Extract the [X, Y] coordinate from the center of the cell holding the provided text.  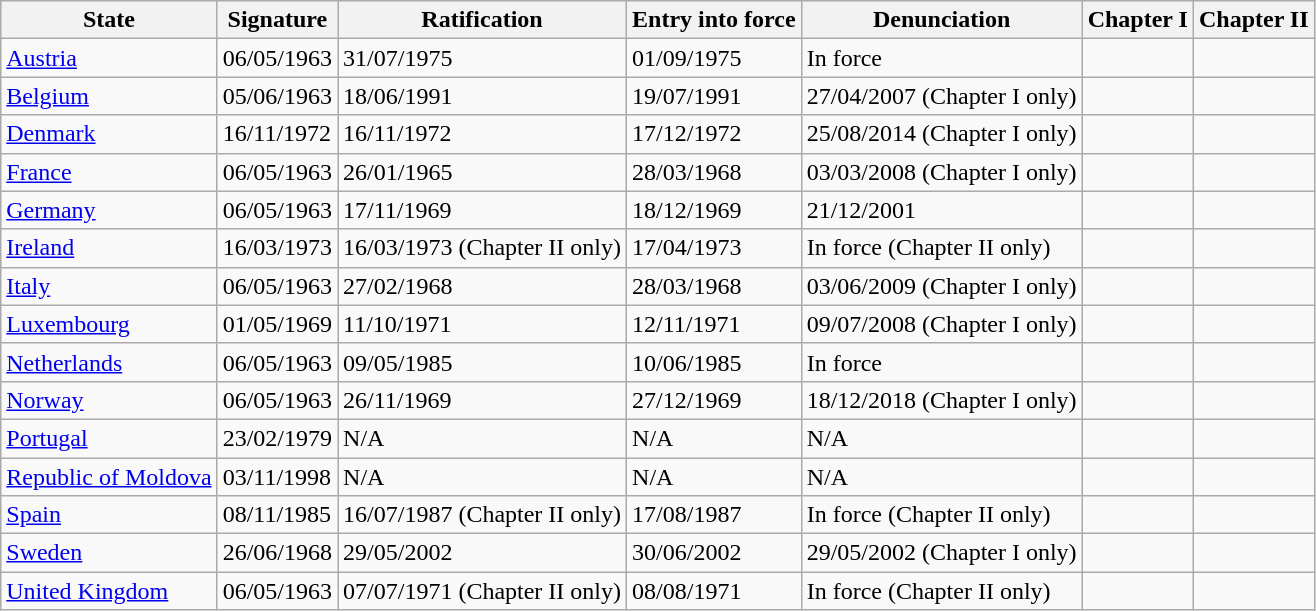
Norway [109, 400]
25/08/2014 (Chapter I only) [942, 134]
Chapter II [1254, 20]
08/11/1985 [277, 515]
Belgium [109, 96]
26/06/1968 [277, 553]
United Kingdom [109, 591]
Italy [109, 286]
17/11/1969 [482, 210]
Signature [277, 20]
18/12/1969 [714, 210]
17/12/1972 [714, 134]
Spain [109, 515]
12/11/1971 [714, 324]
31/07/1975 [482, 58]
23/02/1979 [277, 438]
26/11/1969 [482, 400]
16/07/1987 (Chapter II only) [482, 515]
Ireland [109, 248]
17/04/1973 [714, 248]
17/08/1987 [714, 515]
Republic of Moldova [109, 477]
27/04/2007 (Chapter I only) [942, 96]
Portugal [109, 438]
30/06/2002 [714, 553]
19/07/1991 [714, 96]
01/09/1975 [714, 58]
03/06/2009 (Chapter I only) [942, 286]
11/10/1971 [482, 324]
10/06/1985 [714, 362]
08/08/1971 [714, 591]
16/03/1973 [277, 248]
18/06/1991 [482, 96]
29/05/2002 [482, 553]
Luxembourg [109, 324]
09/05/1985 [482, 362]
27/02/1968 [482, 286]
29/05/2002 (Chapter I only) [942, 553]
05/06/1963 [277, 96]
Denmark [109, 134]
07/07/1971 (Chapter II only) [482, 591]
State [109, 20]
France [109, 172]
03/11/1998 [277, 477]
26/01/1965 [482, 172]
09/07/2008 (Chapter I only) [942, 324]
27/12/1969 [714, 400]
Chapter I [1138, 20]
Netherlands [109, 362]
Entry into force [714, 20]
Ratification [482, 20]
01/05/1969 [277, 324]
Sweden [109, 553]
18/12/2018 (Chapter I only) [942, 400]
Denunciation [942, 20]
21/12/2001 [942, 210]
03/03/2008 (Chapter I only) [942, 172]
Germany [109, 210]
16/03/1973 (Chapter II only) [482, 248]
Austria [109, 58]
